Determine the (x, y) coordinate at the center of the cell enclosing the given text.  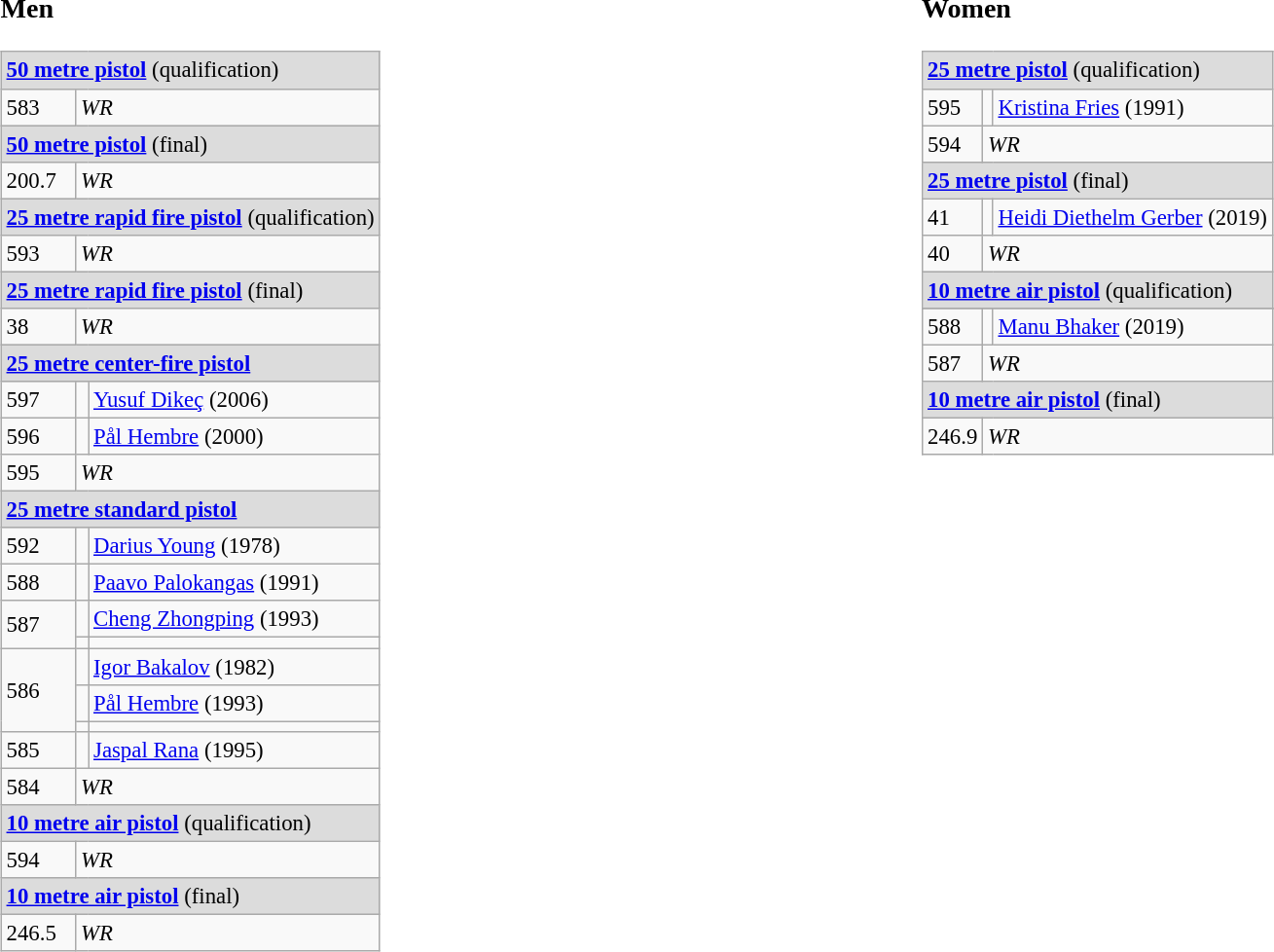
596 (38, 436)
50 metre pistol (final) (191, 144)
Manu Bhaker (2019) (1133, 327)
Igor Bakalov (1982) (234, 667)
246.9 (953, 436)
593 (38, 253)
50 metre pistol (qualification) (191, 70)
584 (38, 787)
25 metre pistol (final) (1098, 180)
Yusuf Dikeç (2006) (234, 400)
592 (38, 546)
200.7 (38, 180)
585 (38, 750)
Pål Hembre (2000) (234, 436)
25 metre rapid fire pistol (qualification) (191, 217)
Paavo Palokangas (1991) (234, 583)
41 (953, 217)
586 (38, 690)
38 (38, 327)
25 metre center-fire pistol (191, 363)
Pål Hembre (1993) (234, 703)
25 metre pistol (qualification) (1098, 70)
Kristina Fries (1991) (1133, 107)
25 metre standard pistol (191, 510)
40 (953, 253)
Jaspal Rana (1995) (234, 750)
Heidi Diethelm Gerber (2019) (1133, 217)
Cheng Zhongping (1993) (234, 619)
25 metre rapid fire pistol (final) (191, 290)
246.5 (38, 933)
Darius Young (1978) (234, 546)
597 (38, 400)
583 (38, 107)
